Output the [X, Y] coordinate of the center of the cell containing the given text.  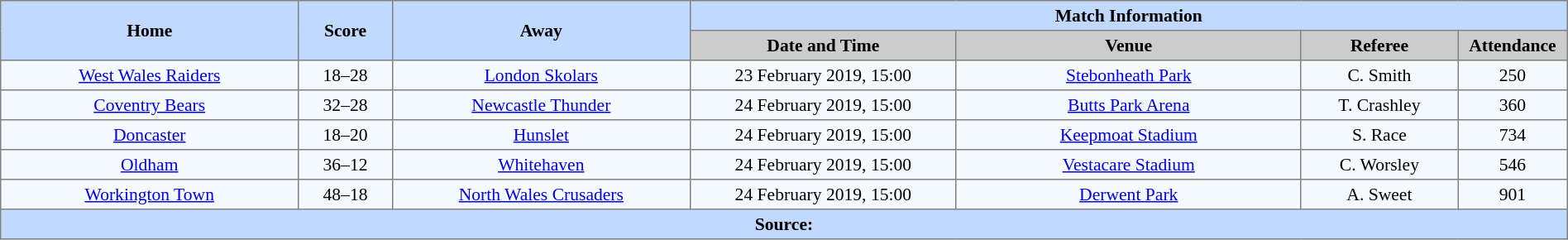
Referee [1379, 46]
Date and Time [823, 46]
Oldham [150, 165]
S. Race [1379, 135]
West Wales Raiders [150, 75]
T. Crashley [1379, 105]
Home [150, 31]
36–12 [346, 165]
Source: [784, 224]
901 [1513, 194]
Keepmoat Stadium [1128, 135]
360 [1513, 105]
Doncaster [150, 135]
C. Smith [1379, 75]
48–18 [346, 194]
London Skolars [541, 75]
Away [541, 31]
23 February 2019, 15:00 [823, 75]
Hunslet [541, 135]
250 [1513, 75]
Newcastle Thunder [541, 105]
Butts Park Arena [1128, 105]
32–28 [346, 105]
Stebonheath Park [1128, 75]
Coventry Bears [150, 105]
Venue [1128, 46]
18–28 [346, 75]
Score [346, 31]
Whitehaven [541, 165]
Workington Town [150, 194]
546 [1513, 165]
734 [1513, 135]
Derwent Park [1128, 194]
Attendance [1513, 46]
C. Worsley [1379, 165]
18–20 [346, 135]
Vestacare Stadium [1128, 165]
North Wales Crusaders [541, 194]
Match Information [1128, 16]
A. Sweet [1379, 194]
